From the cell containing the given text, extract its center point as (x, y) coordinate. 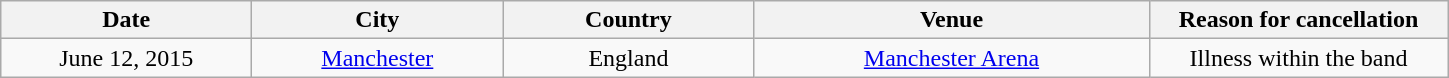
Date (126, 20)
Reason for cancellation (1298, 20)
Venue (952, 20)
June 12, 2015 (126, 58)
City (378, 20)
England (628, 58)
Illness within the band (1298, 58)
Manchester (378, 58)
Country (628, 20)
Manchester Arena (952, 58)
